Detect which cell encompasses the target text, then output its [x, y] center coordinate. 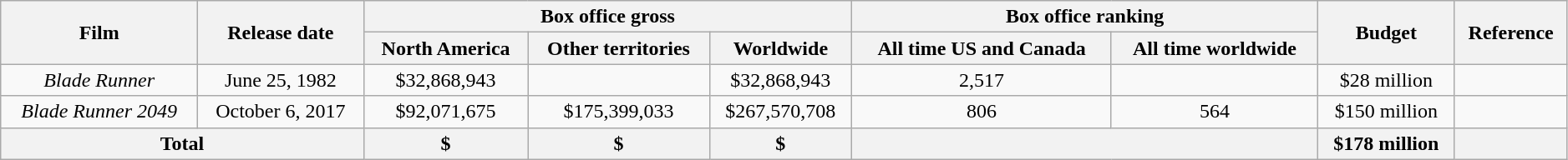
Reference [1510, 32]
Box office ranking [1085, 17]
564 [1215, 112]
Release date [281, 32]
$92,071,675 [446, 112]
2,517 [982, 80]
All time worldwide [1215, 48]
Worldwide [780, 48]
June 25, 1982 [281, 80]
Other territories [618, 48]
$28 million [1387, 80]
Film [99, 32]
Total [182, 143]
$150 million [1387, 112]
$175,399,033 [618, 112]
Box office gross [608, 17]
All time US and Canada [982, 48]
North America [446, 48]
October 6, 2017 [281, 112]
Blade Runner 2049 [99, 112]
$178 million [1387, 143]
$267,570,708 [780, 112]
806 [982, 112]
Budget [1387, 32]
Blade Runner [99, 80]
